For the text-containing cell, return its midpoint in (x, y) coordinate format. 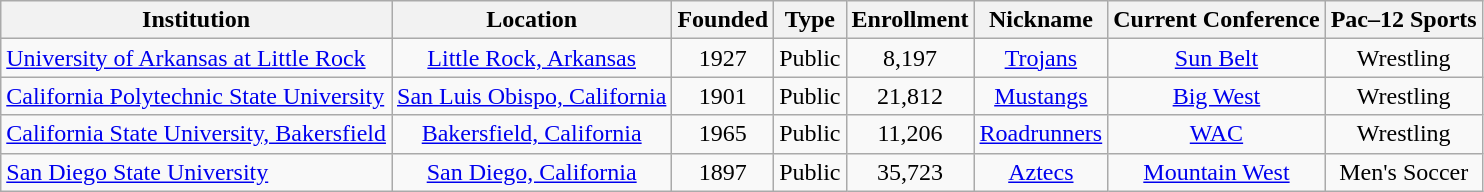
University of Arkansas at Little Rock (196, 58)
WAC (1216, 134)
Trojans (1041, 58)
Bakersfield, California (532, 134)
California State University, Bakersfield (196, 134)
Big West (1216, 96)
San Diego State University (196, 172)
1901 (723, 96)
35,723 (910, 172)
21,812 (910, 96)
Aztecs (1041, 172)
11,206 (910, 134)
Roadrunners (1041, 134)
8,197 (910, 58)
Location (532, 20)
Men's Soccer (1404, 172)
Founded (723, 20)
Type (810, 20)
1897 (723, 172)
Pac–12 Sports (1404, 20)
Nickname (1041, 20)
1927 (723, 58)
Mustangs (1041, 96)
Sun Belt (1216, 58)
San Diego, California (532, 172)
California Polytechnic State University (196, 96)
Current Conference (1216, 20)
Institution (196, 20)
San Luis Obispo, California (532, 96)
1965 (723, 134)
Little Rock, Arkansas (532, 58)
Mountain West (1216, 172)
Enrollment (910, 20)
